Extract the [X, Y] coordinate from the center of the cell holding the provided text.  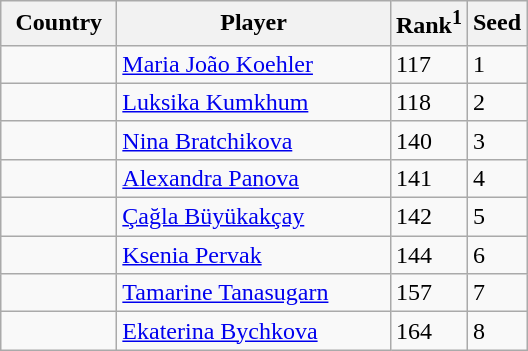
6 [496, 255]
Player [254, 24]
140 [428, 140]
Country [59, 24]
5 [496, 217]
Alexandra Panova [254, 178]
Luksika Kumkhum [254, 102]
144 [428, 255]
Maria João Koehler [254, 64]
142 [428, 217]
3 [496, 140]
118 [428, 102]
Çağla Büyükakçay [254, 217]
117 [428, 64]
4 [496, 178]
164 [428, 331]
Rank1 [428, 24]
2 [496, 102]
8 [496, 331]
Nina Bratchikova [254, 140]
Ekaterina Bychkova [254, 331]
157 [428, 293]
7 [496, 293]
Seed [496, 24]
1 [496, 64]
Ksenia Pervak [254, 255]
141 [428, 178]
Tamarine Tanasugarn [254, 293]
